Provide the [X, Y] coordinate of the cell's center where the given text is located.  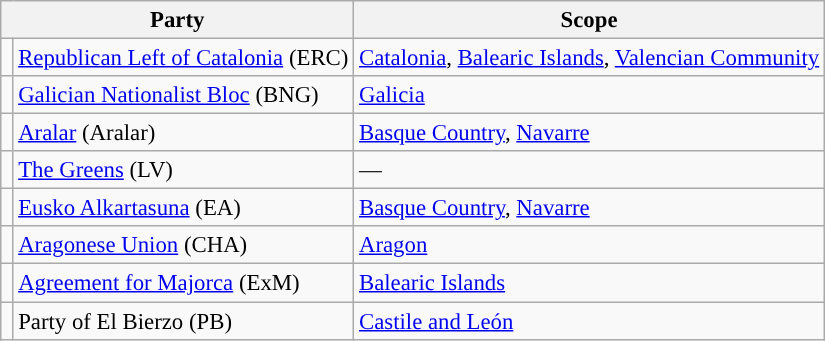
Agreement for Majorca (ExM) [184, 283]
The Greens (LV) [184, 170]
Eusko Alkartasuna (EA) [184, 208]
Balearic Islands [590, 283]
Catalonia, Balearic Islands, Valencian Community [590, 58]
Party [178, 20]
Aragon [590, 245]
Aragonese Union (CHA) [184, 245]
— [590, 170]
Aralar (Aralar) [184, 133]
Scope [590, 20]
Party of El Bierzo (PB) [184, 321]
Republican Left of Catalonia (ERC) [184, 58]
Castile and León [590, 321]
Galician Nationalist Bloc (BNG) [184, 95]
Galicia [590, 95]
